Locate the cell with the specified text and output its [x, y] center coordinate. 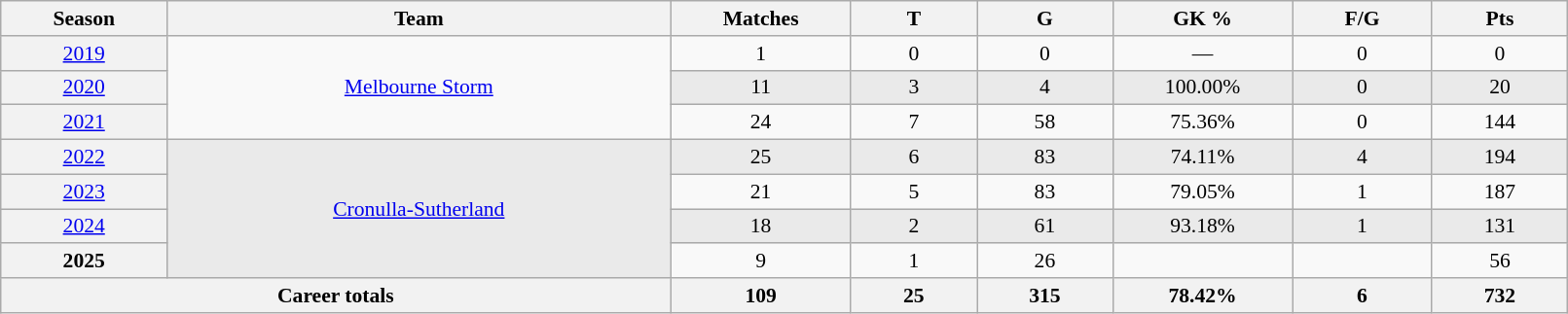
F/G [1363, 18]
21 [761, 192]
144 [1500, 122]
2022 [84, 157]
100.00% [1203, 87]
7 [913, 122]
Cronulla-Sutherland [419, 209]
26 [1045, 262]
58 [1045, 122]
24 [761, 122]
61 [1045, 227]
11 [761, 87]
2019 [84, 53]
G [1045, 18]
Pts [1500, 18]
2021 [84, 122]
187 [1500, 192]
20 [1500, 87]
2024 [84, 227]
2025 [84, 262]
18 [761, 227]
Team [419, 18]
93.18% [1203, 227]
Matches [761, 18]
5 [913, 192]
— [1203, 53]
131 [1500, 227]
3 [913, 87]
194 [1500, 157]
109 [761, 296]
79.05% [1203, 192]
2 [913, 227]
2020 [84, 87]
2023 [84, 192]
9 [761, 262]
Career totals [336, 296]
732 [1500, 296]
T [913, 18]
75.36% [1203, 122]
Season [84, 18]
GK % [1203, 18]
56 [1500, 262]
74.11% [1203, 157]
Melbourne Storm [419, 87]
78.42% [1203, 296]
315 [1045, 296]
